Provide the [x, y] coordinate of the cell's center where the given text is located.  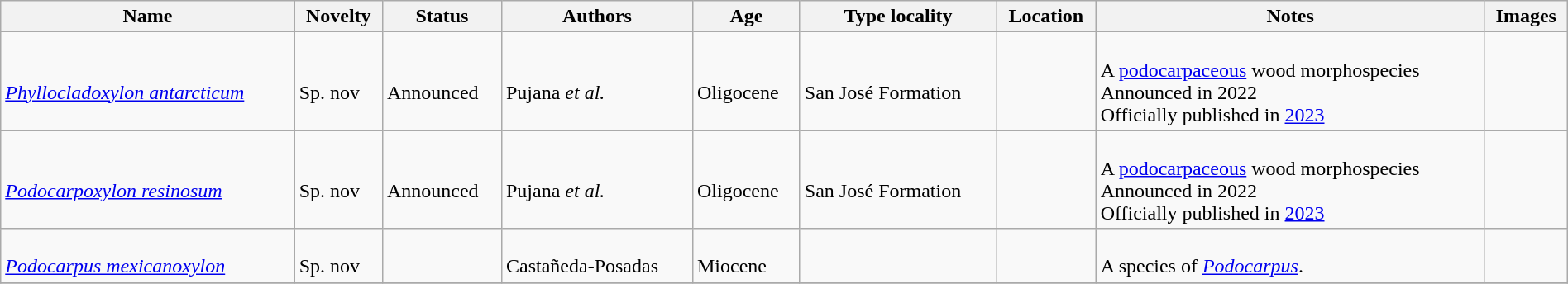
Notes [1290, 17]
Phyllocladoxylon antarcticum [147, 81]
Novelty [338, 17]
Type locality [898, 17]
Images [1526, 17]
A species of Podocarpus. [1290, 256]
Podocarpus mexicanoxylon [147, 256]
Podocarpoxylon resinosum [147, 180]
Age [746, 17]
Authors [597, 17]
Miocene [746, 256]
Status [442, 17]
Location [1046, 17]
Castañeda-Posadas [597, 256]
Name [147, 17]
